Pinpoint the cell where the given text exists, returning its (x, y) midpoint coordinate. 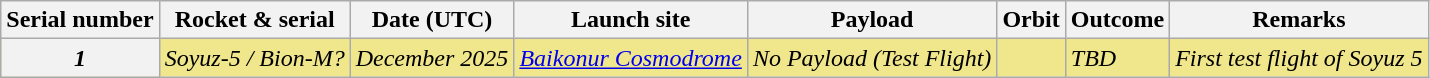
December 2025 (432, 58)
Launch site (631, 20)
Baikonur Cosmodrome (631, 58)
Soyuz-5 / Bion-M? (254, 58)
1 (80, 58)
Outcome (1117, 20)
First test flight of Soyuz 5 (1299, 58)
Orbit (1031, 20)
Date (UTC) (432, 20)
Rocket & serial (254, 20)
Serial number (80, 20)
Payload (872, 20)
No Payload (Test Flight) (872, 58)
Remarks (1299, 20)
TBD (1117, 58)
